Return the [X, Y] coordinate for the center point of the cell that contains the specified text.  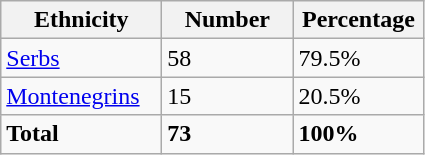
15 [228, 96]
100% [358, 134]
Number [228, 20]
Montenegrins [82, 96]
73 [228, 134]
58 [228, 58]
Percentage [358, 20]
Serbs [82, 58]
79.5% [358, 58]
Ethnicity [82, 20]
20.5% [358, 96]
Total [82, 134]
